Detect which cell encompasses the target text, then output its [x, y] center coordinate. 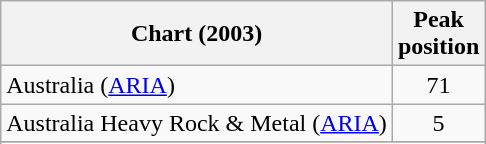
Australia Heavy Rock & Metal (ARIA) [197, 123]
Chart (2003) [197, 34]
Peakposition [438, 34]
71 [438, 85]
5 [438, 123]
Australia (ARIA) [197, 85]
